Scan for the cell matching the given text and deliver its [X, Y] coordinate at center. 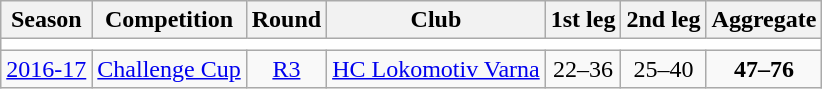
Challenge Cup [169, 69]
HC Lokomotiv Varna [436, 69]
Aggregate [764, 20]
2nd leg [664, 20]
47–76 [764, 69]
Competition [169, 20]
Round [286, 20]
25–40 [664, 69]
Season [46, 20]
1st leg [583, 20]
Club [436, 20]
2016-17 [46, 69]
R3 [286, 69]
22–36 [583, 69]
